Return (X, Y) of the center of cell containing provided text 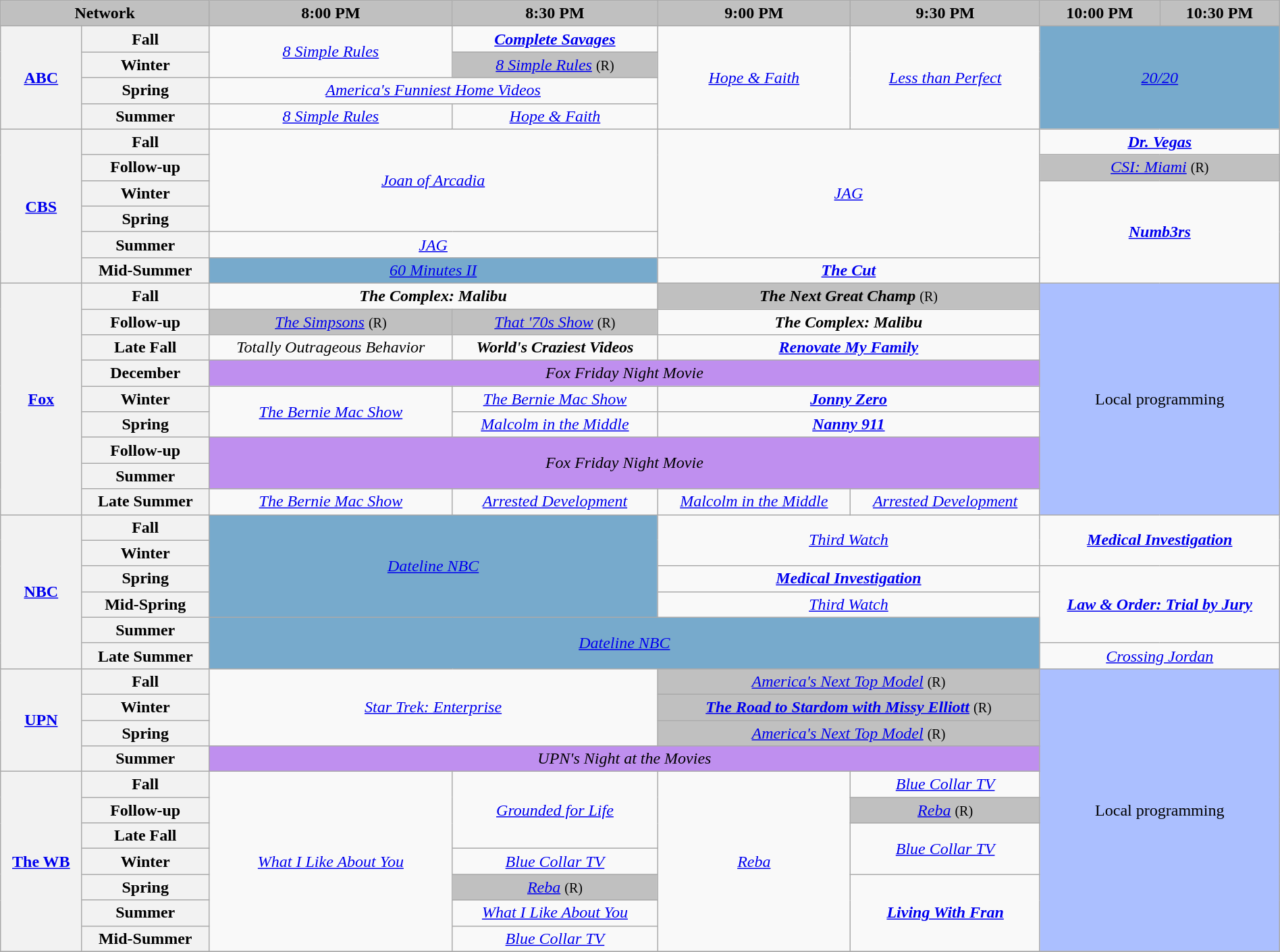
Law & Order: Trial by Jury (1160, 604)
Numb3rs (1160, 232)
Mid-Spring (146, 604)
December (146, 373)
America's Funniest Home Videos (433, 90)
Dr. Vegas (1160, 142)
Reba (754, 862)
The Cut (849, 270)
20/20 (1160, 78)
ABC (41, 78)
Crossing Jordan (1160, 656)
Totally Outrageous Behavior (331, 348)
Nanny 911 (849, 425)
8:00 PM (331, 14)
Jonny Zero (849, 399)
UPN (41, 720)
Star Trek: Enterprise (433, 707)
Renovate My Family (849, 348)
9:00 PM (754, 14)
That '70s Show (R) (555, 322)
8 Simple Rules (R) (555, 65)
Network (105, 14)
The Next Great Champ (R) (849, 296)
NBC (41, 591)
10:00 PM (1099, 14)
UPN's Night at the Movies (625, 759)
The Simpsons (R) (331, 322)
The WB (41, 862)
World's Craziest Videos (555, 348)
60 Minutes II (433, 270)
CBS (41, 206)
Complete Savages (555, 39)
9:30 PM (945, 14)
8:30 PM (555, 14)
Fox (41, 398)
CSI: Miami (R) (1160, 167)
Less than Perfect (945, 78)
Living With Fran (945, 913)
The Road to Stardom with Missy Elliott (R) (849, 707)
10:30 PM (1220, 14)
Joan of Arcadia (433, 180)
Grounded for Life (555, 810)
